Scan for the cell matching the given text and deliver its [x, y] coordinate at center. 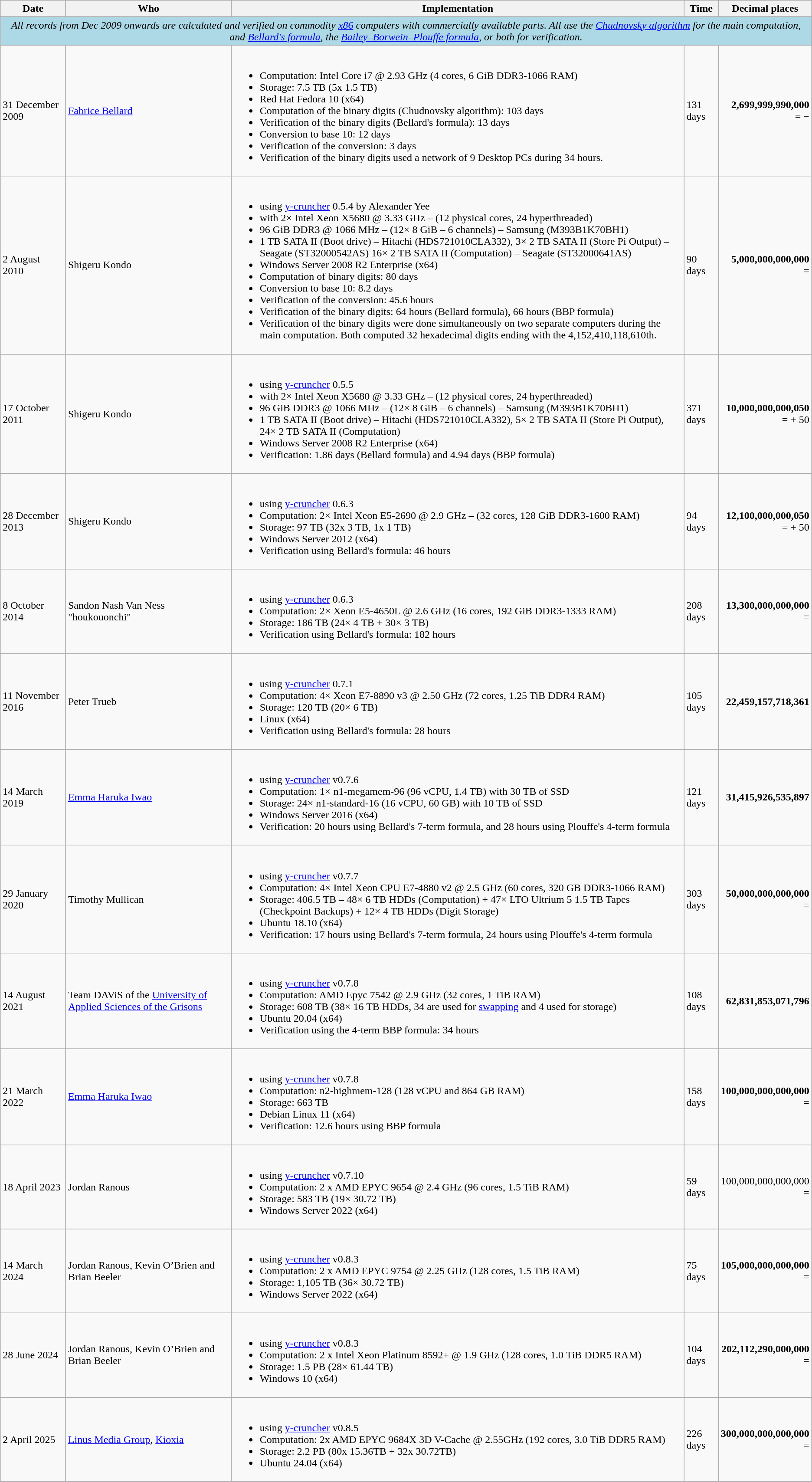
Date [33, 9]
Implementation [458, 9]
158 days [701, 1097]
28 June 2024 [33, 1355]
14 March 2024 [33, 1271]
Linus Media Group, Kioxia [148, 1439]
using y-cruncher v0.8.3Computation: 2 x AMD EPYC 9754 @ 2.25 GHz (128 cores, 1.5 TiB RAM)Storage: 1,105 TB (36× 30.72 TB)Windows Server 2022 (x64) [458, 1271]
2,699,999,990,000= − [765, 111]
Time [701, 9]
303 days [701, 899]
108 days [701, 1000]
59 days [701, 1187]
90 days [701, 265]
28 December 2013 [33, 521]
2 August 2010 [33, 265]
13,300,000,000,000= [765, 611]
131 days [701, 111]
226 days [701, 1439]
8 October 2014 [33, 611]
Team DAViS of the University of Applied Sciences of the Grisons [148, 1000]
29 January 2020 [33, 899]
17 October 2011 [33, 414]
18 April 2023 [33, 1187]
22,459,157,718,361 [765, 701]
10,000,000,000,050= + 50 [765, 414]
Jordan Ranous [148, 1187]
Peter Trueb [148, 701]
50,000,000,000,000= [765, 899]
2 April 2025 [33, 1439]
104 days [701, 1355]
Decimal places [765, 9]
300,000,000,000,000= [765, 1439]
31,415,926,535,897 [765, 797]
Who [148, 9]
75 days [701, 1271]
121 days [701, 797]
14 March 2019 [33, 797]
62,831,853,071,796 [765, 1000]
14 August 2021 [33, 1000]
5,000,000,000,000= [765, 265]
94 days [701, 521]
12,100,000,000,050= + 50 [765, 521]
208 days [701, 611]
21 March 2022 [33, 1097]
105 days [701, 701]
202,112,290,000,000= [765, 1355]
371 days [701, 414]
Sandon Nash Van Ness "houkouonchi" [148, 611]
31 December 2009 [33, 111]
105,000,000,000,000= [765, 1271]
Fabrice Bellard [148, 111]
using y-cruncher v0.7.10Computation: 2 x AMD EPYC 9654 @ 2.4 GHz (96 cores, 1.5 TiB RAM)Storage: 583 TB (19× 30.72 TB)Windows Server 2022 (x64) [458, 1187]
11 November 2016 [33, 701]
Timothy Mullican [148, 899]
